Output the [X, Y] coordinate of the center of the cell containing the given text.  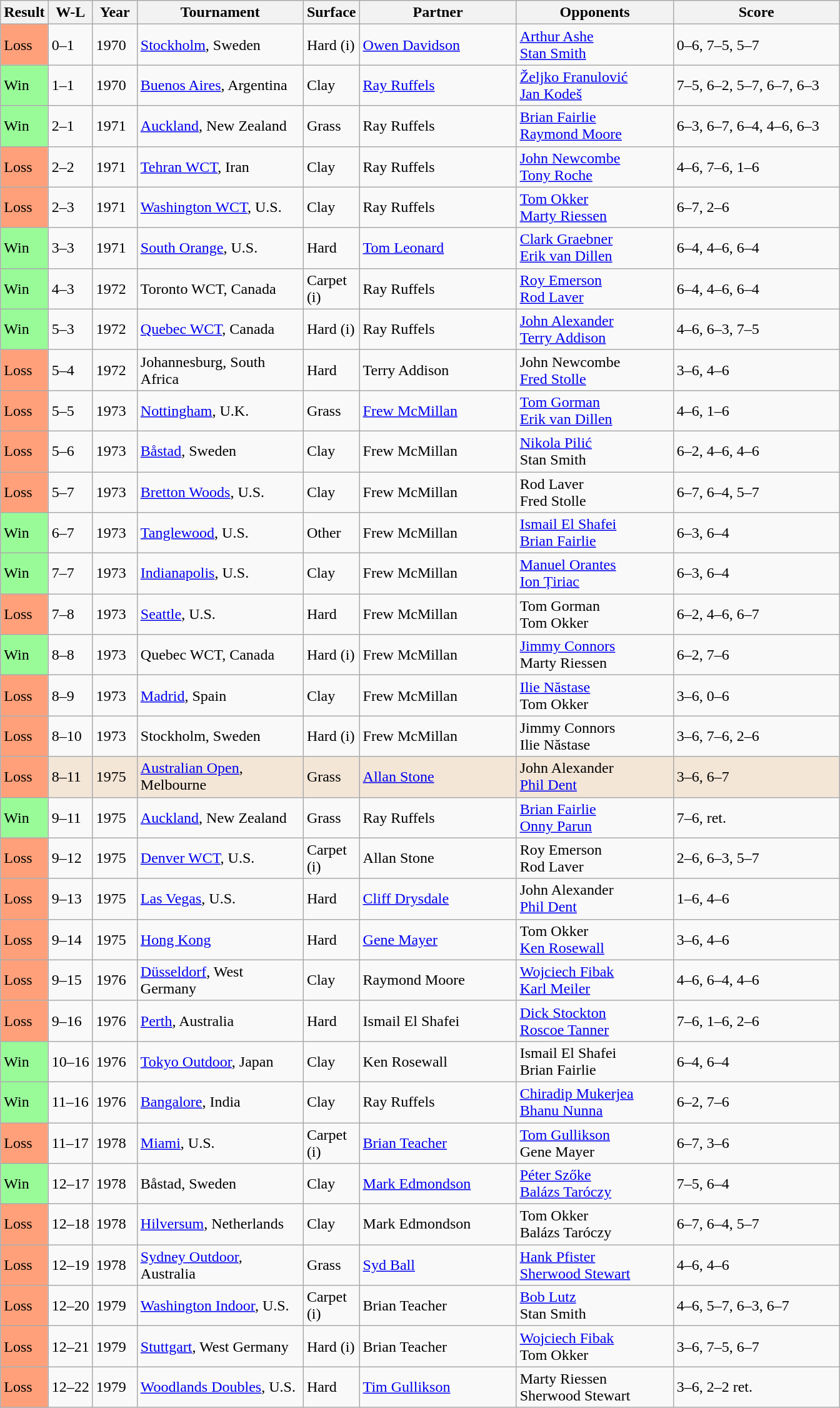
5–7 [70, 491]
0–6, 7–5, 5–7 [756, 45]
4–6, 1–6 [756, 410]
12–20 [70, 1305]
4–6, 6–3, 7–5 [756, 329]
3–6, 7–5, 6–7 [756, 1347]
3–6, 7–6, 2–6 [756, 737]
6–2, 4–6, 4–6 [756, 451]
Tim Gullikson [437, 1387]
2–3 [70, 208]
Rod Laver Fred Stolle [595, 491]
5–4 [70, 370]
Syd Ball [437, 1265]
Las Vegas, U.S. [220, 899]
6–4, 6–4 [756, 1062]
John Newcombe Fred Stolle [595, 370]
Raymond Moore [437, 980]
Opponents [595, 13]
9–15 [70, 980]
Clark Graebner Erik van Dillen [595, 248]
Željko Franulović Jan Kodeš [595, 85]
7–5, 6–2, 5–7, 6–7, 6–3 [756, 85]
Woodlands Doubles, U.S. [220, 1387]
7–7 [70, 574]
6–3, 6–7, 6–4, 4–6, 6–3 [756, 126]
Terry Addison [437, 370]
7–5, 6–4 [756, 1184]
2–2 [70, 166]
Year [115, 13]
Washington WCT, U.S. [220, 208]
7–6, ret. [756, 818]
Tom Okker Balázs Taróczy [595, 1224]
Ismail El Shafei [437, 1020]
Bob Lutz Stan Smith [595, 1305]
6–7, 3–6 [756, 1143]
Partner [437, 13]
3–3 [70, 248]
4–6, 4–6 [756, 1265]
0–1 [70, 45]
John Alexander Terry Addison [595, 329]
Sydney Outdoor, Australia [220, 1265]
9–16 [70, 1020]
4–6, 6–4, 4–6 [756, 980]
5–3 [70, 329]
Brian Fairlie Onny Parun [595, 818]
Tournament [220, 13]
1–1 [70, 85]
W-L [70, 13]
Perth, Australia [220, 1020]
Brian Fairlie Raymond Moore [595, 126]
Gene Mayer [437, 939]
12–22 [70, 1387]
1–6, 4–6 [756, 899]
Tanglewood, U.S. [220, 533]
9–14 [70, 939]
Düsseldorf, West Germany [220, 980]
7–8 [70, 614]
Arthur Ashe Stan Smith [595, 45]
Bretton Woods, U.S. [220, 491]
2–1 [70, 126]
12–19 [70, 1265]
8–9 [70, 695]
Chiradip Mukerjea Bhanu Nunna [595, 1102]
Indianapolis, U.S. [220, 574]
Miami, U.S. [220, 1143]
Marty Riessen Sherwood Stewart [595, 1387]
7–6, 1–6, 2–6 [756, 1020]
3–6, 2–2 ret. [756, 1387]
6–7, 2–6 [756, 208]
8–10 [70, 737]
Score [756, 13]
Washington Indoor, U.S. [220, 1305]
5–5 [70, 410]
8–8 [70, 655]
Tehran WCT, Iran [220, 166]
6–2, 4–6, 6–7 [756, 614]
Jimmy Connors Ilie Năstase [595, 737]
Seattle, U.S. [220, 614]
Surface [331, 13]
Manuel Orantes Ion Țiriac [595, 574]
4–6, 5–7, 6–3, 6–7 [756, 1305]
Ken Rosewall [437, 1062]
11–16 [70, 1102]
Stuttgart, West Germany [220, 1347]
12–17 [70, 1184]
4–6, 7–6, 1–6 [756, 166]
Wojciech Fibak Tom Okker [595, 1347]
Johannesburg, South Africa [220, 370]
8–11 [70, 777]
Hilversum, Netherlands [220, 1224]
10–16 [70, 1062]
Tom Gorman Tom Okker [595, 614]
5–6 [70, 451]
Tom Leonard [437, 248]
Jimmy Connors Marty Riessen [595, 655]
Denver WCT, U.S. [220, 858]
Bangalore, India [220, 1102]
Nottingham, U.K. [220, 410]
Result [24, 13]
Cliff Drysdale [437, 899]
Wojciech Fibak Karl Meiler [595, 980]
2–6, 6–3, 5–7 [756, 858]
John Newcombe Tony Roche [595, 166]
Hank Pfister Sherwood Stewart [595, 1265]
3–6, 6–7 [756, 777]
6–7 [70, 533]
Nikola Pilić Stan Smith [595, 451]
Tom Gorman Erik van Dillen [595, 410]
Tom Gullikson Gene Mayer [595, 1143]
Dick Stockton Roscoe Tanner [595, 1020]
Ilie Năstase Tom Okker [595, 695]
Tom Okker Marty Riessen [595, 208]
Other [331, 533]
Péter Szőke Balázs Taróczy [595, 1184]
South Orange, U.S. [220, 248]
11–17 [70, 1143]
Tokyo Outdoor, Japan [220, 1062]
Toronto WCT, Canada [220, 289]
3–6, 0–6 [756, 695]
Madrid, Spain [220, 695]
Owen Davidson [437, 45]
9–13 [70, 899]
Hong Kong [220, 939]
9–11 [70, 818]
4–3 [70, 289]
12–21 [70, 1347]
12–18 [70, 1224]
9–12 [70, 858]
Australian Open, Melbourne [220, 777]
Tom Okker Ken Rosewall [595, 939]
Buenos Aires, Argentina [220, 85]
